Return (X, Y) of the center of cell containing provided text 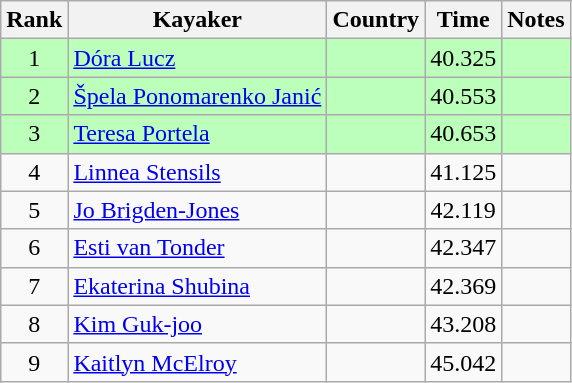
Teresa Portela (198, 134)
2 (34, 96)
9 (34, 362)
Kayaker (198, 20)
41.125 (464, 172)
Kim Guk-joo (198, 324)
Notes (536, 20)
42.369 (464, 286)
Kaitlyn McElroy (198, 362)
43.208 (464, 324)
Špela Ponomarenko Janić (198, 96)
Esti van Tonder (198, 248)
1 (34, 58)
Ekaterina Shubina (198, 286)
42.347 (464, 248)
Linnea Stensils (198, 172)
Jo Brigden-Jones (198, 210)
4 (34, 172)
Dóra Lucz (198, 58)
40.553 (464, 96)
6 (34, 248)
Time (464, 20)
3 (34, 134)
5 (34, 210)
40.653 (464, 134)
7 (34, 286)
Country (376, 20)
40.325 (464, 58)
45.042 (464, 362)
Rank (34, 20)
8 (34, 324)
42.119 (464, 210)
